Capture the cell that displays the provided text and extract its [X, Y] central coordinate. 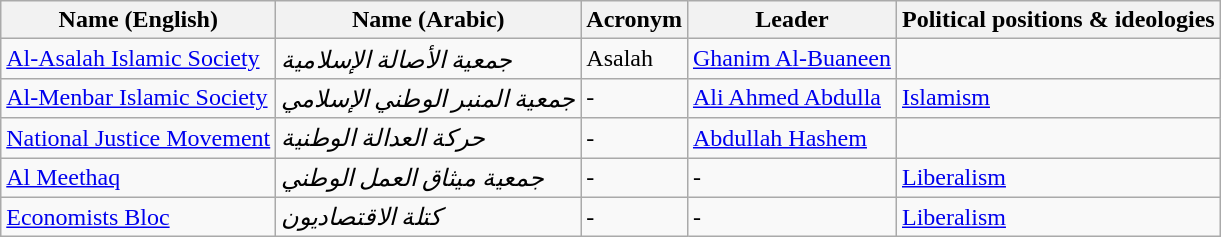
Name (English) [138, 20]
جمعية المنبر الوطني الإسلامي [428, 98]
Economists Bloc [138, 217]
كتلة الاقتصاديون [428, 217]
Asalah [634, 59]
Al Meethaq [138, 178]
Abdullah Hashem [792, 138]
Islamism [1058, 98]
Political positions & ideologies [1058, 20]
جمعية ميثاق العمل الوطني [428, 178]
Name (Arabic) [428, 20]
Leader [792, 20]
National Justice Movement [138, 138]
Acronym [634, 20]
Al-Menbar Islamic Society [138, 98]
حركة العدالة الوطنية [428, 138]
Al-Asalah Islamic Society [138, 59]
Ali Ahmed Abdulla [792, 98]
Ghanim Al-Buaneen [792, 59]
جمعية الأصالة الإسلامية [428, 59]
